Provide the (x, y) coordinate of the cell's center where the given text is located.  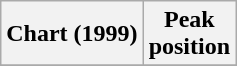
Peakposition (189, 34)
Chart (1999) (72, 34)
